Return the [X, Y] coordinate for the center point of the cell that contains the specified text.  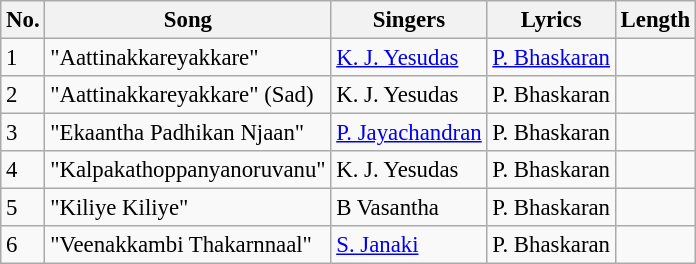
"Kalpakathoppanyanoruvanu" [188, 170]
P. Jayachandran [409, 133]
"Aattinakkareyakkare" (Sad) [188, 95]
1 [23, 58]
"Ekaantha Padhikan Njaan" [188, 133]
"Aattinakkareyakkare" [188, 58]
5 [23, 208]
B Vasantha [409, 208]
Singers [409, 20]
Song [188, 20]
3 [23, 133]
No. [23, 20]
4 [23, 170]
6 [23, 245]
"Veenakkambi Thakarnnaal" [188, 245]
Lyrics [551, 20]
Length [655, 20]
"Kiliye Kiliye" [188, 208]
2 [23, 95]
S. Janaki [409, 245]
